From the cell containing the given text, extract its center point as (x, y) coordinate. 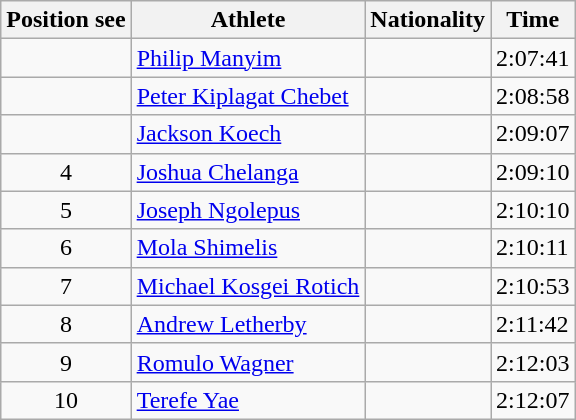
Philip Manyim (248, 58)
Position see (66, 20)
Andrew Letherby (248, 324)
Peter Kiplagat Chebet (248, 96)
2:12:03 (533, 362)
2:11:42 (533, 324)
Nationality (428, 20)
7 (66, 286)
2:10:53 (533, 286)
2:09:10 (533, 172)
Time (533, 20)
2:10:11 (533, 248)
Joshua Chelanga (248, 172)
2:10:10 (533, 210)
9 (66, 362)
Mola Shimelis (248, 248)
Jackson Koech (248, 134)
8 (66, 324)
Romulo Wagner (248, 362)
Joseph Ngolepus (248, 210)
2:07:41 (533, 58)
Michael Kosgei Rotich (248, 286)
5 (66, 210)
2:12:07 (533, 400)
4 (66, 172)
10 (66, 400)
2:09:07 (533, 134)
Athlete (248, 20)
Terefe Yae (248, 400)
2:08:58 (533, 96)
6 (66, 248)
